Return (x, y) of the center of cell containing provided text 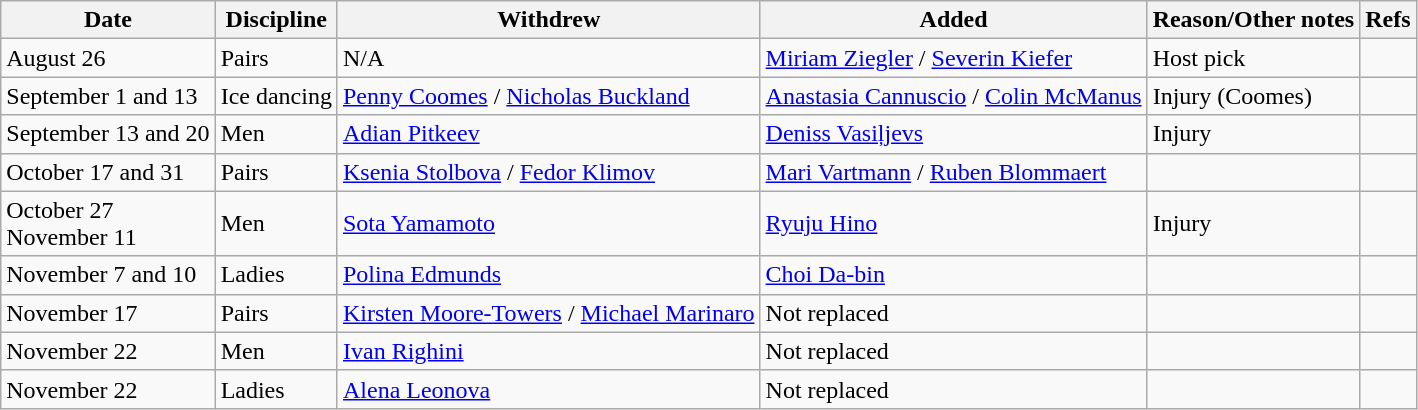
Anastasia Cannuscio / Colin McManus (954, 96)
Deniss Vasiļjevs (954, 134)
Reason/Other notes (1254, 20)
November 17 (108, 313)
Injury (Coomes) (1254, 96)
August 26 (108, 58)
Discipline (276, 20)
Date (108, 20)
Mari Vartmann / Ruben Blommaert (954, 172)
Ksenia Stolbova / Fedor Klimov (548, 172)
Ryuju Hino (954, 224)
N/A (548, 58)
Alena Leonova (548, 389)
Penny Coomes / Nicholas Buckland (548, 96)
September 1 and 13 (108, 96)
Refs (1388, 20)
Added (954, 20)
October 27 November 11 (108, 224)
Miriam Ziegler / Severin Kiefer (954, 58)
Adian Pitkeev (548, 134)
Ivan Righini (548, 351)
Polina Edmunds (548, 275)
Choi Da-bin (954, 275)
Host pick (1254, 58)
November 7 and 10 (108, 275)
Kirsten Moore-Towers / Michael Marinaro (548, 313)
October 17 and 31 (108, 172)
Withdrew (548, 20)
Sota Yamamoto (548, 224)
September 13 and 20 (108, 134)
Ice dancing (276, 96)
